Determine the [X, Y] coordinate at the center of the cell enclosing the given text.  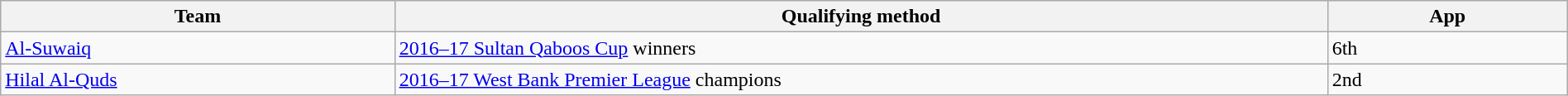
6th [1447, 48]
Qualifying method [861, 17]
2016–17 West Bank Premier League champions [861, 79]
2nd [1447, 79]
2016–17 Sultan Qaboos Cup winners [861, 48]
Team [198, 17]
Al-Suwaiq [198, 48]
Hilal Al-Quds [198, 79]
App [1447, 17]
